Determine the [X, Y] coordinate at the center of the cell enclosing the given text.  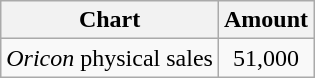
Chart [110, 20]
Oricon physical sales [110, 58]
51,000 [266, 58]
Amount [266, 20]
